Detect which cell encompasses the target text, then output its (X, Y) center coordinate. 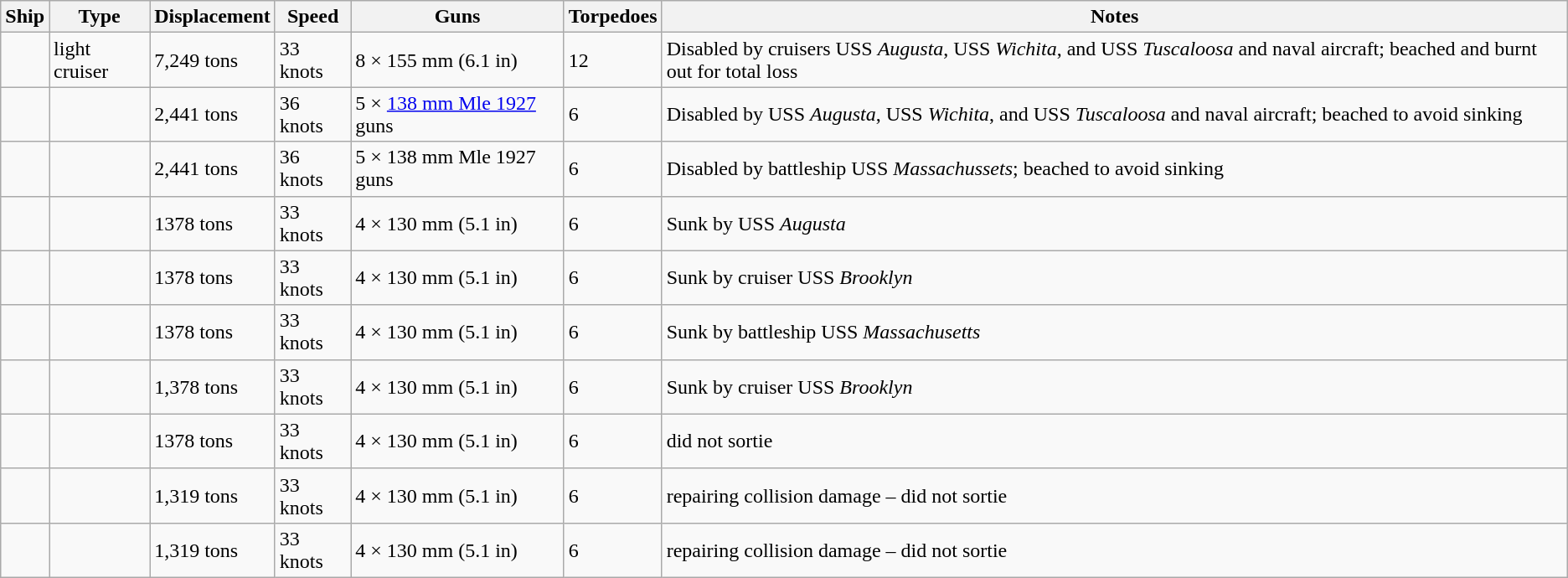
12 (613, 60)
Speed (312, 17)
Type (100, 17)
Notes (1114, 17)
Torpedoes (613, 17)
did not sortie (1114, 441)
Sunk by battleship USS Massachusetts (1114, 332)
light cruiser (100, 60)
Disabled by battleship USS Massachussets; beached to avoid sinking (1114, 169)
Sunk by USS Augusta (1114, 223)
Displacement (213, 17)
Guns (457, 17)
Disabled by USS Augusta, USS Wichita, and USS Tuscaloosa and naval aircraft; beached to avoid sinking (1114, 114)
1,378 tons (213, 387)
8 × 155 mm (6.1 in) (457, 60)
Ship (25, 17)
7,249 tons (213, 60)
Disabled by cruisers USS Augusta, USS Wichita, and USS Tuscaloosa and naval aircraft; beached and burnt out for total loss (1114, 60)
